Identify which cell holds the provided text, then report its [x, y] central coordinate. 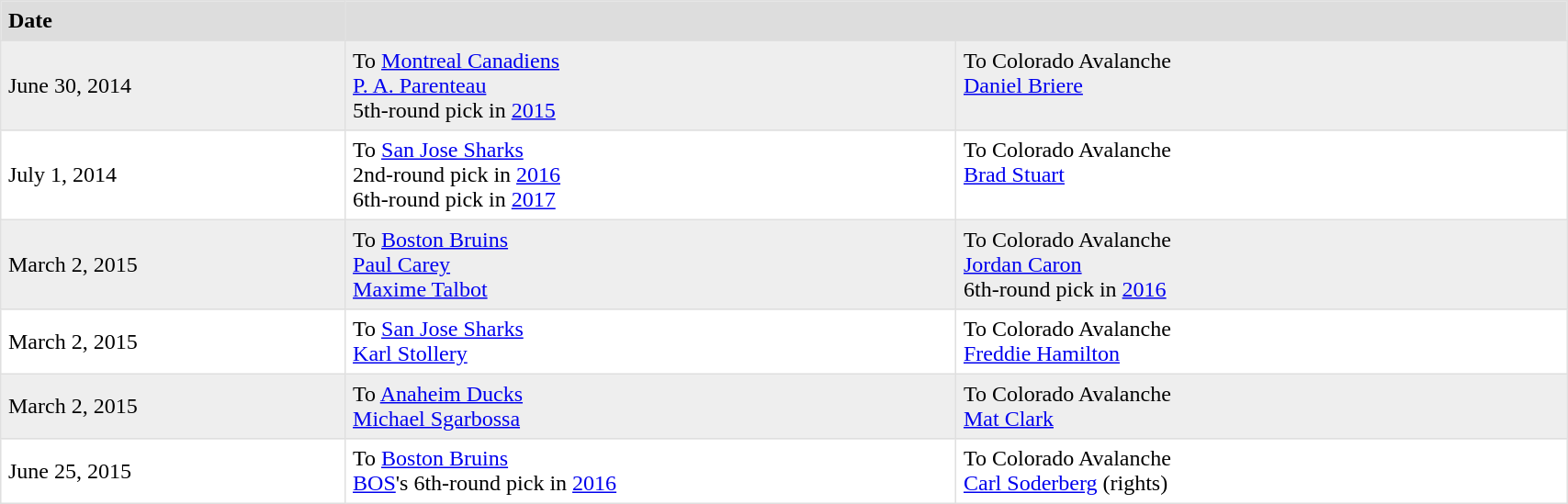
To Colorado AvalancheFreddie Hamilton [1262, 342]
June 30, 2014 [173, 85]
To San Jose SharksKarl Stollery [650, 342]
To Colorado AvalancheJordan Caron6th-round pick in 2016 [1262, 264]
To Colorado AvalancheCarl Soderberg (rights) [1262, 471]
To Montreal CanadiensP. A. Parenteau5th-round pick in 2015 [650, 85]
To Anaheim DucksMichael Sgarbossa [650, 406]
To Colorado AvalancheBrad Stuart [1262, 175]
To Colorado AvalancheMat Clark [1262, 406]
July 1, 2014 [173, 175]
June 25, 2015 [173, 471]
To Colorado AvalancheDaniel Briere [1262, 85]
Date [173, 21]
To San Jose Sharks2nd-round pick in 20166th-round pick in 2017 [650, 175]
To Boston BruinsBOS's 6th-round pick in 2016 [650, 471]
To Boston BruinsPaul CareyMaxime Talbot [650, 264]
